Detect which cell encompasses the target text, then output its [X, Y] center coordinate. 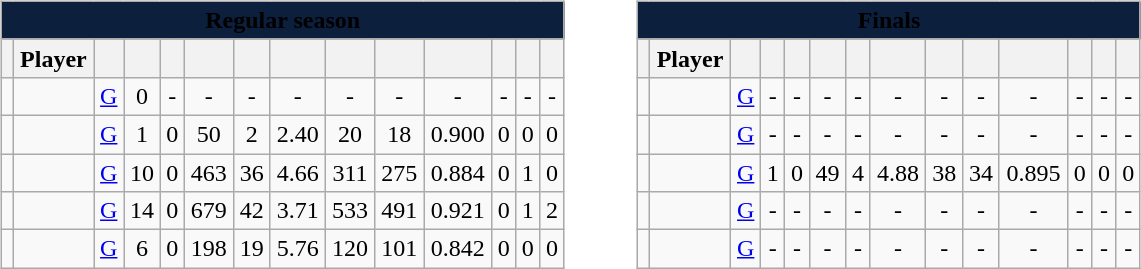
0.895 [1033, 173]
34 [982, 173]
4.66 [298, 173]
0.900 [458, 134]
275 [400, 173]
Regular season [282, 20]
20 [350, 134]
18 [400, 134]
0.842 [458, 249]
19 [252, 249]
5.76 [298, 249]
101 [400, 249]
36 [252, 173]
49 [828, 173]
10 [142, 173]
4 [858, 173]
50 [208, 134]
3.71 [298, 211]
463 [208, 173]
0.884 [458, 173]
14 [142, 211]
0.921 [458, 211]
311 [350, 173]
198 [208, 249]
491 [400, 211]
6 [142, 249]
4.88 [898, 173]
38 [944, 173]
679 [208, 211]
Finals [890, 20]
533 [350, 211]
120 [350, 249]
2.40 [298, 134]
42 [252, 211]
